Search for the cell housing the specified text and yield its [X, Y] center coordinate. 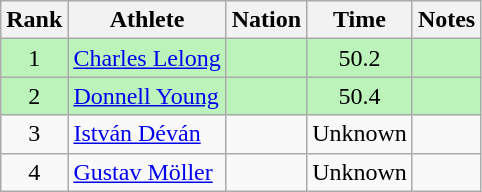
50.4 [360, 96]
István Déván [147, 134]
4 [34, 172]
3 [34, 134]
Notes [446, 20]
Athlete [147, 20]
Nation [266, 20]
Charles Lelong [147, 58]
Donnell Young [147, 96]
2 [34, 96]
50.2 [360, 58]
Gustav Möller [147, 172]
Rank [34, 20]
Time [360, 20]
1 [34, 58]
